Find where the given text appears and provide that cell's center as (x, y) coordinate. 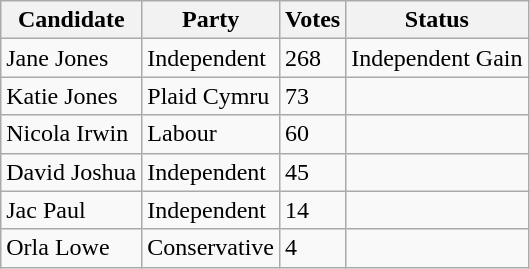
73 (312, 96)
Party (211, 20)
David Joshua (72, 172)
Conservative (211, 248)
Labour (211, 134)
Katie Jones (72, 96)
Jac Paul (72, 210)
45 (312, 172)
60 (312, 134)
Status (437, 20)
14 (312, 210)
Candidate (72, 20)
Jane Jones (72, 58)
Plaid Cymru (211, 96)
4 (312, 248)
Orla Lowe (72, 248)
268 (312, 58)
Nicola Irwin (72, 134)
Votes (312, 20)
Independent Gain (437, 58)
